Identify which cell holds the provided text, then report its (X, Y) central coordinate. 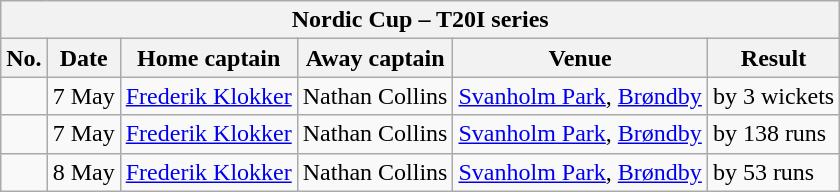
Date (84, 58)
by 3 wickets (773, 96)
No. (24, 58)
by 53 runs (773, 172)
Home captain (208, 58)
Nordic Cup – T20I series (420, 20)
8 May (84, 172)
Result (773, 58)
Venue (580, 58)
Away captain (375, 58)
by 138 runs (773, 134)
